Extract the [x, y] coordinate from the center of the cell holding the provided text.  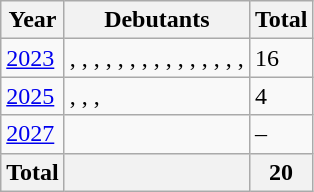
4 [281, 96]
, , , , , , , , , , , , , , , [156, 58]
Debutants [156, 20]
2023 [33, 58]
, , , [156, 96]
– [281, 134]
2025 [33, 96]
2027 [33, 134]
Year [33, 20]
16 [281, 58]
20 [281, 172]
